Search for the cell housing the specified text and yield its (X, Y) center coordinate. 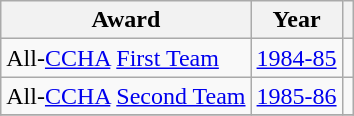
1984-85 (296, 58)
Year (296, 20)
Award (126, 20)
All-CCHA Second Team (126, 96)
1985-86 (296, 96)
All-CCHA First Team (126, 58)
